Find where the given text appears and provide that cell's center as [X, Y] coordinate. 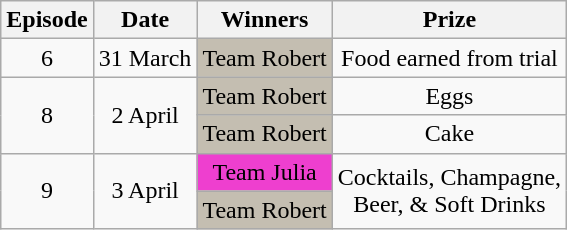
8 [47, 115]
Cake [449, 134]
31 March [145, 58]
Eggs [449, 96]
Date [145, 20]
Food earned from trial [449, 58]
Episode [47, 20]
3 April [145, 191]
9 [47, 191]
6 [47, 58]
Cocktails, Champagne,Beer, & Soft Drinks [449, 191]
Prize [449, 20]
Team Julia [264, 172]
Winners [264, 20]
2 April [145, 115]
